Find where the given text appears and provide that cell's center as [X, Y] coordinate. 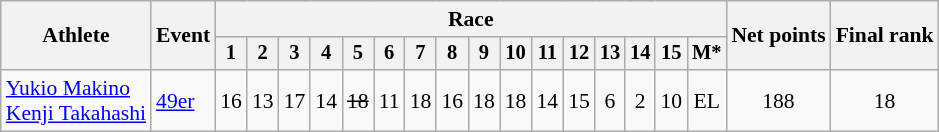
Event [183, 36]
Yukio MakinoKenji Takahashi [76, 100]
Final rank [885, 36]
12 [579, 54]
4 [326, 54]
EL [706, 100]
Race [470, 19]
5 [358, 54]
1 [231, 54]
Athlete [76, 36]
188 [778, 100]
9 [484, 54]
7 [421, 54]
3 [295, 54]
8 [452, 54]
49er [183, 100]
M* [706, 54]
Net points [778, 36]
17 [295, 100]
